Return [X, Y] of the center of cell containing provided text 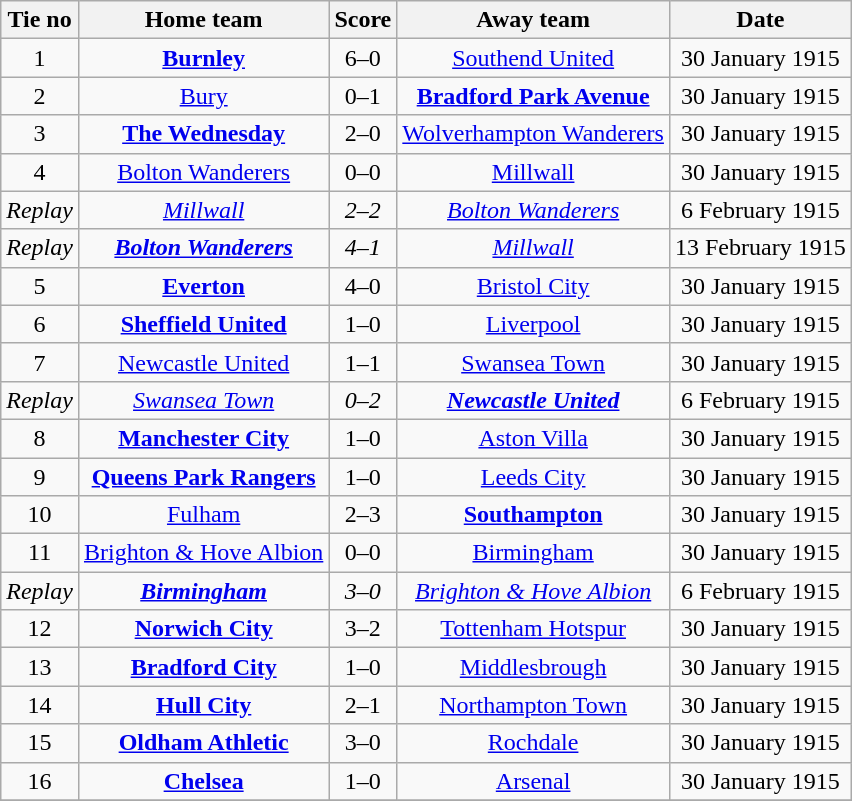
6 [40, 324]
9 [40, 477]
0–1 [363, 96]
Away team [534, 20]
1 [40, 58]
10 [40, 515]
15 [40, 743]
13 [40, 667]
Tie no [40, 20]
Northampton Town [534, 705]
4–0 [363, 286]
14 [40, 705]
Norwich City [203, 629]
4–1 [363, 248]
Bradford Park Avenue [534, 96]
2–2 [363, 210]
Liverpool [534, 324]
Everton [203, 286]
3 [40, 134]
Bradford City [203, 667]
Middlesbrough [534, 667]
Tottenham Hotspur [534, 629]
2–3 [363, 515]
2–0 [363, 134]
Southend United [534, 58]
Queens Park Rangers [203, 477]
6–0 [363, 58]
Burnley [203, 58]
Manchester City [203, 438]
0–2 [363, 400]
The Wednesday [203, 134]
Bristol City [534, 286]
2 [40, 96]
12 [40, 629]
11 [40, 553]
Arsenal [534, 781]
Wolverhampton Wanderers [534, 134]
Hull City [203, 705]
Leeds City [534, 477]
7 [40, 362]
Date [760, 20]
2–1 [363, 705]
Sheffield United [203, 324]
Rochdale [534, 743]
16 [40, 781]
Home team [203, 20]
Oldham Athletic [203, 743]
13 February 1915 [760, 248]
Chelsea [203, 781]
Bury [203, 96]
Southampton [534, 515]
1–1 [363, 362]
4 [40, 172]
Fulham [203, 515]
Score [363, 20]
3–2 [363, 629]
5 [40, 286]
Aston Villa [534, 438]
8 [40, 438]
